Output the [x, y] coordinate of the center of the cell containing the given text.  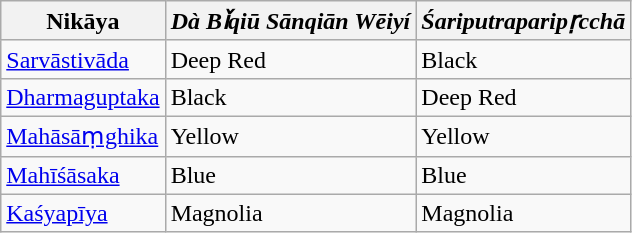
Śariputraparipṛcchā [524, 21]
Nikāya [83, 21]
Dharmaguptaka [83, 97]
Mahāsāṃghika [83, 136]
Mahīśāsaka [83, 175]
Dà Bǐqiū Sānqiān Wēiyí [290, 21]
Sarvāstivāda [83, 59]
Kaśyapīya [83, 213]
